Scan for the cell matching the given text and deliver its [X, Y] coordinate at center. 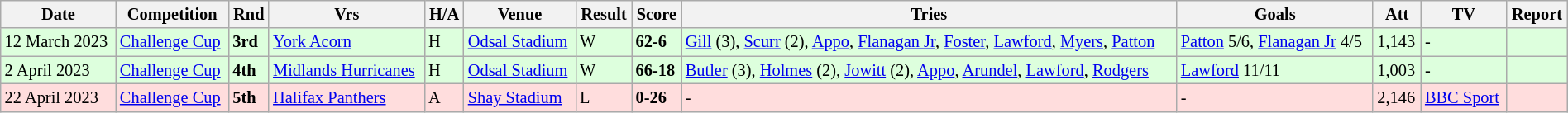
3rd [248, 42]
Competition [172, 14]
Rnd [248, 14]
York Acorn [347, 42]
62-6 [657, 42]
Goals [1275, 14]
TV [1464, 14]
Venue [519, 14]
Butler (3), Holmes (2), Jowitt (2), Appo, Arundel, Lawford, Rodgers [930, 70]
5th [248, 97]
0-26 [657, 97]
Date [58, 14]
Result [604, 14]
4th [248, 70]
2,146 [1397, 97]
1,143 [1397, 42]
BBC Sport [1464, 97]
Midlands Hurricanes [347, 70]
12 March 2023 [58, 42]
Shay Stadium [519, 97]
H/A [444, 14]
Report [1537, 14]
Halifax Panthers [347, 97]
Lawford 11/11 [1275, 70]
Patton 5/6, Flanagan Jr 4/5 [1275, 42]
Score [657, 14]
2 April 2023 [58, 70]
Tries [930, 14]
A [444, 97]
L [604, 97]
1,003 [1397, 70]
22 April 2023 [58, 97]
Att [1397, 14]
Gill (3), Scurr (2), Appo, Flanagan Jr, Foster, Lawford, Myers, Patton [930, 42]
Vrs [347, 14]
66-18 [657, 70]
